Find where the given text appears and provide that cell's center as (X, Y) coordinate. 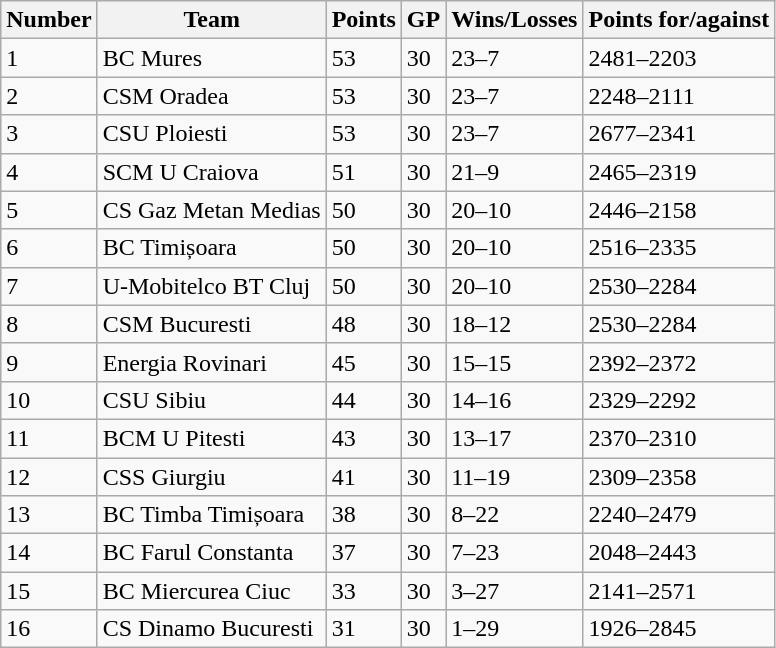
2048–2443 (679, 553)
1 (49, 58)
2 (49, 96)
2309–2358 (679, 477)
CSU Ploiesti (212, 134)
2240–2479 (679, 515)
Points for/against (679, 20)
3 (49, 134)
11 (49, 438)
2370–2310 (679, 438)
BC Timișoara (212, 248)
16 (49, 629)
CSM Bucuresti (212, 324)
15 (49, 591)
1–29 (514, 629)
10 (49, 400)
6 (49, 248)
Points (364, 20)
21–9 (514, 172)
BC Timba Timișoara (212, 515)
37 (364, 553)
43 (364, 438)
2392–2372 (679, 362)
2516–2335 (679, 248)
BC Mures (212, 58)
51 (364, 172)
2465–2319 (679, 172)
13–17 (514, 438)
GP (423, 20)
2446–2158 (679, 210)
CSM Oradea (212, 96)
CS Gaz Metan Medias (212, 210)
Energia Rovinari (212, 362)
9 (49, 362)
CSU Sibiu (212, 400)
2248–2111 (679, 96)
7 (49, 286)
2329–2292 (679, 400)
5 (49, 210)
14 (49, 553)
31 (364, 629)
2677–2341 (679, 134)
18–12 (514, 324)
U-Mobitelco BT Cluj (212, 286)
38 (364, 515)
BC Farul Constanta (212, 553)
SCM U Craiova (212, 172)
8–22 (514, 515)
Number (49, 20)
12 (49, 477)
Team (212, 20)
41 (364, 477)
2141–2571 (679, 591)
4 (49, 172)
1926–2845 (679, 629)
11–19 (514, 477)
Wins/Losses (514, 20)
3–27 (514, 591)
33 (364, 591)
8 (49, 324)
48 (364, 324)
15–15 (514, 362)
CSS Giurgiu (212, 477)
44 (364, 400)
7–23 (514, 553)
14–16 (514, 400)
45 (364, 362)
2481–2203 (679, 58)
BCM U Pitesti (212, 438)
CS Dinamo Bucuresti (212, 629)
BC Miercurea Ciuc (212, 591)
13 (49, 515)
